Detect which cell encompasses the target text, then output its [x, y] center coordinate. 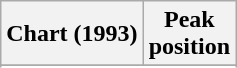
Chart (1993) [72, 34]
Peakposition [189, 34]
